Identify which cell holds the provided text, then report its (x, y) central coordinate. 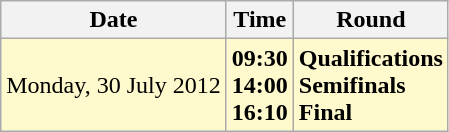
09:3014:0016:10 (260, 85)
Time (260, 20)
QualificationsSemifinalsFinal (370, 85)
Round (370, 20)
Monday, 30 July 2012 (114, 85)
Date (114, 20)
